Locate the cell with the specified text and output its (x, y) center coordinate. 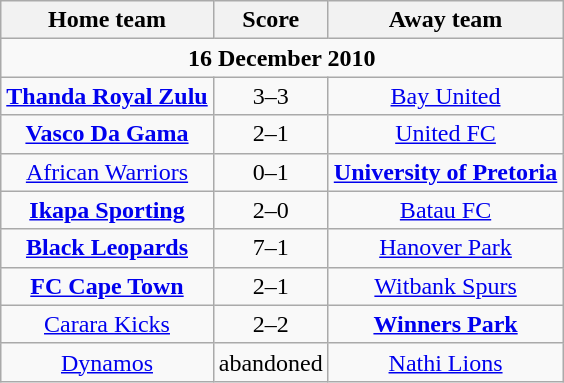
2–0 (270, 210)
Home team (107, 20)
7–1 (270, 248)
Hanover Park (446, 248)
Batau FC (446, 210)
Thanda Royal Zulu (107, 96)
Dynamos (107, 362)
Score (270, 20)
2–2 (270, 324)
FC Cape Town (107, 286)
Bay United (446, 96)
Black Leopards (107, 248)
United FC (446, 134)
Vasco Da Gama (107, 134)
African Warriors (107, 172)
Ikapa Sporting (107, 210)
16 December 2010 (282, 58)
0–1 (270, 172)
Winners Park (446, 324)
abandoned (270, 362)
University of Pretoria (446, 172)
3–3 (270, 96)
Away team (446, 20)
Nathi Lions (446, 362)
Carara Kicks (107, 324)
Witbank Spurs (446, 286)
